From the cell containing the given text, extract its center point as (x, y) coordinate. 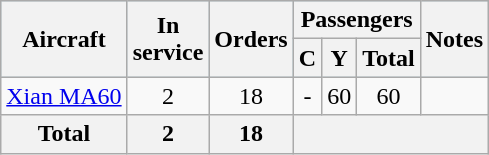
In service (168, 39)
- (307, 96)
C (307, 58)
Passengers (356, 20)
Notes (454, 39)
Xian MA60 (64, 96)
Aircraft (64, 39)
Y (340, 58)
Orders (251, 39)
